Find where the given text appears and provide that cell's center as [X, Y] coordinate. 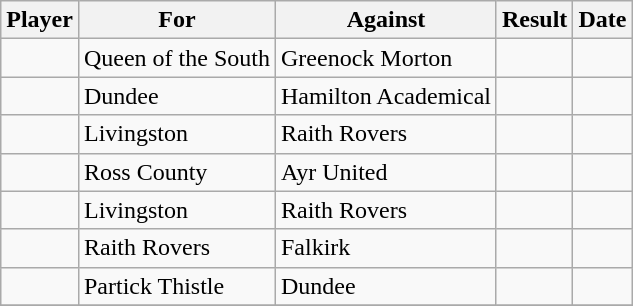
Ayr United [386, 172]
For [176, 20]
Player [40, 20]
Ross County [176, 172]
Falkirk [386, 248]
Greenock Morton [386, 58]
Result [534, 20]
Partick Thistle [176, 286]
Hamilton Academical [386, 96]
Queen of the South [176, 58]
Date [602, 20]
Against [386, 20]
